Output the (x, y) coordinate of the center of the cell containing the given text.  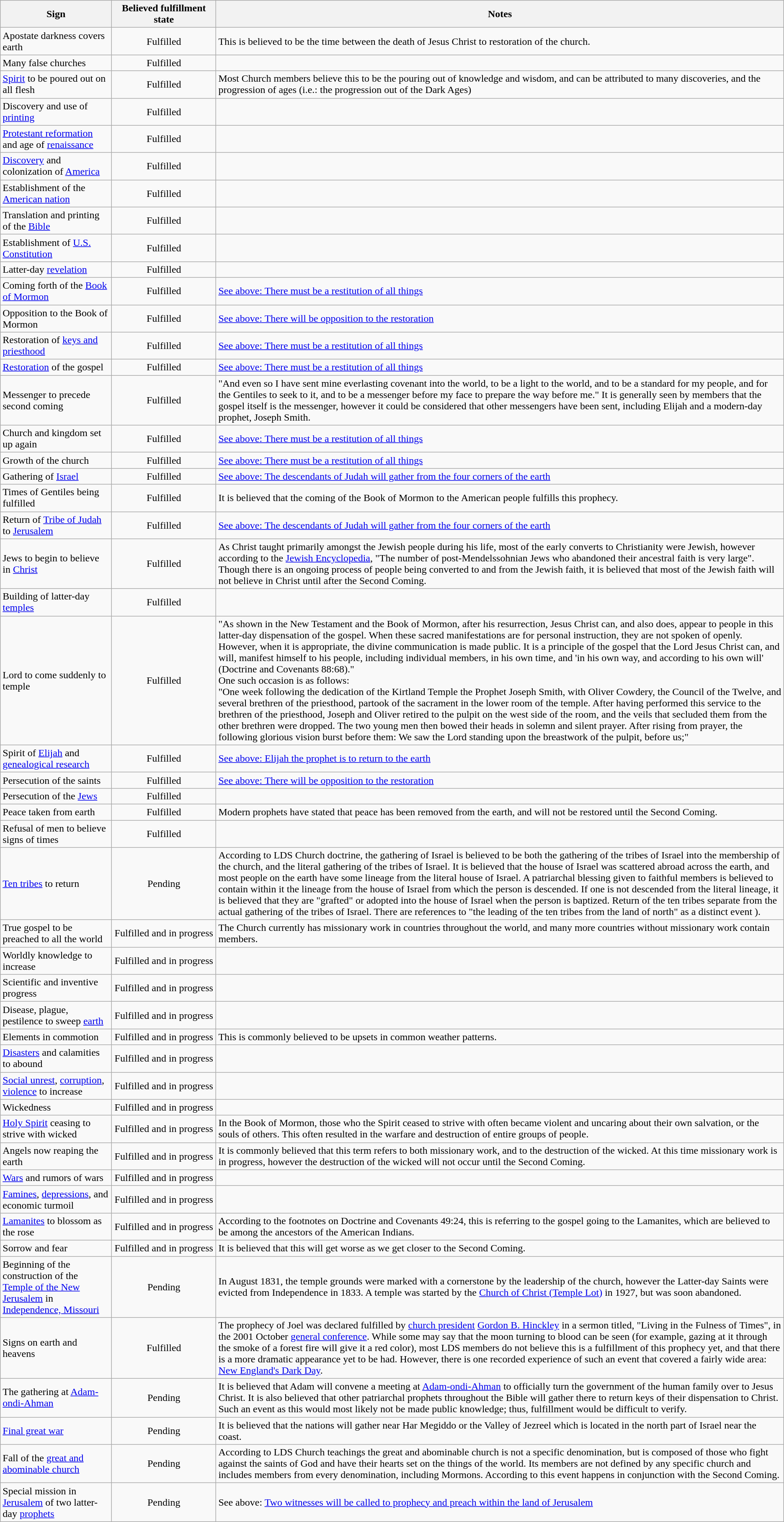
Disasters and calamities to abound (56, 1058)
Establishment of U.S. Constitution (56, 248)
Worldly knowledge to increase (56, 961)
Apostate darkness covers earth (56, 41)
Establishment of the American nation (56, 194)
Discovery and colonization of America (56, 166)
Signs on earth and heavens (56, 1348)
Growth of the church (56, 460)
This is commonly believed to be upsets in common weather patterns. (500, 1037)
Wars and rumors of wars (56, 1178)
Latter-day revelation (56, 269)
Many false churches (56, 63)
Discovery and use of printing (56, 111)
It is believed that this will get worse as we get closer to the Second Coming. (500, 1248)
Opposition to the Book of Mormon (56, 318)
Angels now reaping the earth (56, 1156)
The gathering at Adam-ondi-Ahman (56, 1398)
Spirit to be poured out on all flesh (56, 85)
It is believed that the nations will gather near Har Megiddo or the Valley of Jezreel which is located in the north part of Israel near the coast. (500, 1431)
Fall of the great and abominable church (56, 1464)
Elements in commotion (56, 1037)
Sign (56, 14)
Coming forth of the Book of Mormon (56, 291)
Restoration of the gospel (56, 367)
See above: Elijah the prophet is to return to the earth (500, 758)
Translation and printing of the Bible (56, 220)
The Church currently has missionary work in countries throughout the world, and many more countries without missionary work contain members. (500, 933)
True gospel to be preached to all the world (56, 933)
Persecution of the Jews (56, 796)
Messenger to precede second coming (56, 401)
Persecution of the saints (56, 780)
Peace taken from earth (56, 812)
Ten tribes to return (56, 884)
This is believed to be the time between the death of Jesus Christ to restoration of the church. (500, 41)
Jews to begin to believe in Christ (56, 564)
Return of Tribe of Judah to Jerusalem (56, 525)
Spirit of Elijah and genealogical research (56, 758)
Times of Gentiles being fulfilled (56, 498)
Special mission in Jerusalem of two latter-day prophets (56, 1502)
Believed fulfillment state (164, 14)
Church and kingdom set up again (56, 439)
Sorrow and fear (56, 1248)
Social unrest, corruption, violence to increase (56, 1086)
Modern prophets have stated that peace has been removed from the earth, and will not be restored until the Second Coming. (500, 812)
Notes (500, 14)
Gathering of Israel (56, 476)
Lord to come suddenly to temple (56, 680)
Disease, plague, pestilence to sweep earth (56, 1016)
Lamanites to blossom as the rose (56, 1227)
Beginning of the construction of the Temple of the New Jerusalem in Independence, Missouri (56, 1287)
Restoration of keys and priesthood (56, 346)
Refusal of men to believe signs of times (56, 834)
It is believed that the coming of the Book of Mormon to the American people fulfills this prophecy. (500, 498)
Final great war (56, 1431)
Holy Spirit ceasing to strive with wicked (56, 1129)
Building of latter-day temples (56, 602)
Protestant reformation and age of renaissance (56, 139)
Scientific and inventive progress (56, 988)
See above: Two witnesses will be called to prophecy and preach within the land of Jerusalem (500, 1502)
Famines, depressions, and economic turmoil (56, 1199)
Wickedness (56, 1107)
